For the text-containing cell, return its midpoint in [X, Y] coordinate format. 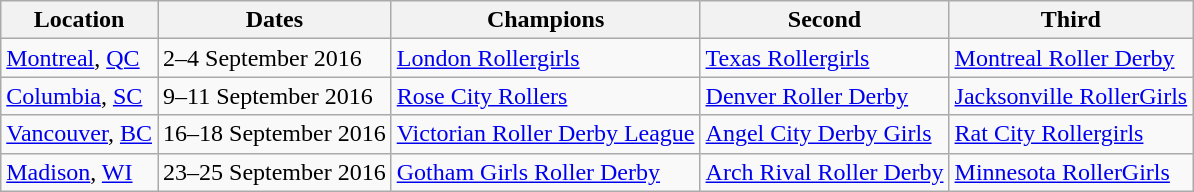
Denver Roller Derby [824, 96]
Gotham Girls Roller Derby [546, 172]
Columbia, SC [80, 96]
Location [80, 20]
Minnesota RollerGirls [1071, 172]
London Rollergirls [546, 58]
Angel City Derby Girls [824, 134]
Rose City Rollers [546, 96]
Champions [546, 20]
16–18 September 2016 [275, 134]
Third [1071, 20]
9–11 September 2016 [275, 96]
Montreal Roller Derby [1071, 58]
Texas Rollergirls [824, 58]
Victorian Roller Derby League [546, 134]
Arch Rival Roller Derby [824, 172]
Rat City Rollergirls [1071, 134]
Second [824, 20]
Vancouver, BC [80, 134]
23–25 September 2016 [275, 172]
Jacksonville RollerGirls [1071, 96]
Montreal, QC [80, 58]
2–4 September 2016 [275, 58]
Dates [275, 20]
Madison, WI [80, 172]
